Return (X, Y) of the center of cell containing provided text 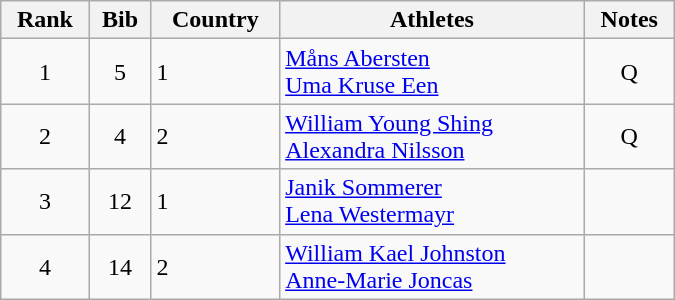
Janik SommererLena Westermayr (432, 202)
Notes (629, 20)
5 (120, 72)
Athletes (432, 20)
Rank (45, 20)
14 (120, 266)
12 (120, 202)
Bib (120, 20)
William Kael JohnstonAnne-Marie Joncas (432, 266)
Country (216, 20)
3 (45, 202)
William Young ShingAlexandra Nilsson (432, 136)
Måns AberstenUma Kruse Een (432, 72)
